Find where the given text appears and provide that cell's center as [X, Y] coordinate. 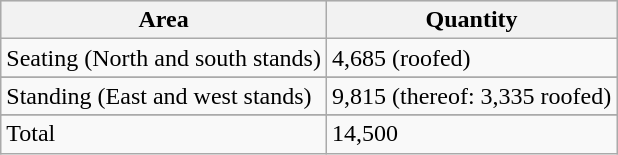
Quantity [471, 20]
Standing (East and west stands) [164, 96]
9,815 (thereof: 3,335 roofed) [471, 96]
Seating (North and south stands) [164, 58]
4,685 (roofed) [471, 58]
14,500 [471, 134]
Area [164, 20]
Total [164, 134]
